Identify which cell holds the provided text, then report its (X, Y) central coordinate. 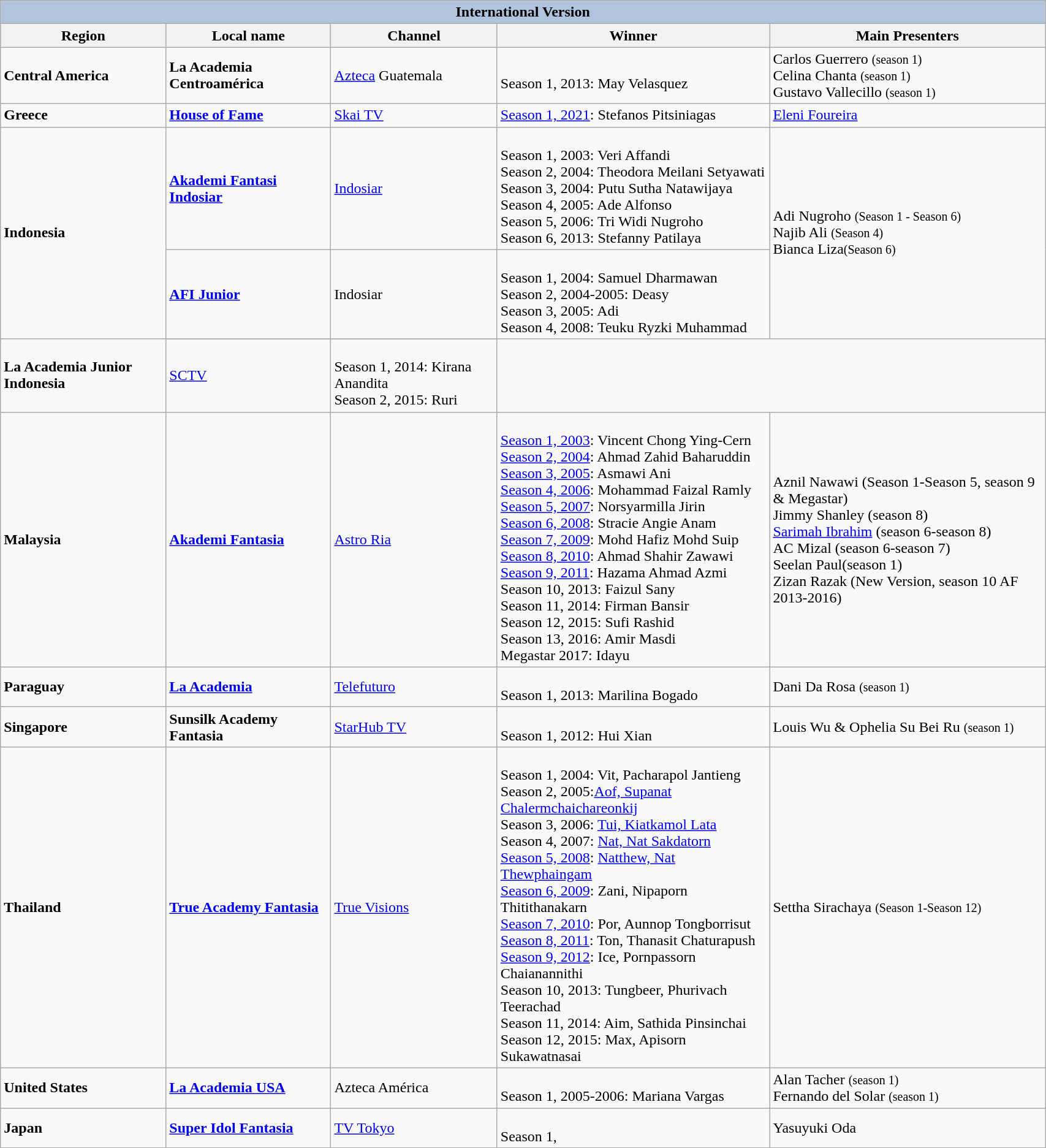
Louis Wu & Ophelia Su Bei Ru (season 1) (908, 727)
La Academia Centroamérica (249, 75)
Azteca América (414, 1087)
International Version (523, 12)
True Visions (414, 907)
Sunsilk Academy Fantasia (249, 727)
Akademi Fantasi Indosiar (249, 188)
Indonesia (83, 233)
Dani Da Rosa (season 1) (908, 686)
Alan Tacher (season 1)Fernando del Solar (season 1) (908, 1087)
Main Presenters (908, 36)
Season 1, 2014: Kirana AnanditaSeason 2, 2015: Ruri (414, 375)
Greece (83, 115)
Akademi Fantasia (249, 539)
Super Idol Fantasia (249, 1128)
Settha Sirachaya (Season 1-Season 12) (908, 907)
Winner (634, 36)
Local name (249, 36)
Japan (83, 1128)
House of Fame (249, 115)
Season 1, 2021: Stefanos Pitsiniagas (634, 115)
Channel (414, 36)
SCTV (249, 375)
Season 1, 2004: Samuel DharmawanSeason 2, 2004-2005: Deasy Season 3, 2005: AdiSeason 4, 2008: Teuku Ryzki Muhammad (634, 294)
Season 1, (634, 1128)
Paraguay (83, 686)
La Academia (249, 686)
AFI Junior (249, 294)
Eleni Foureira (908, 115)
TV Tokyo (414, 1128)
United States (83, 1087)
StarHub TV (414, 727)
Carlos Guerrero (season 1)Celina Chanta (season 1)Gustavo Vallecillo (season 1) (908, 75)
Season 1, 2013: May Velasquez (634, 75)
True Academy Fantasia (249, 907)
Season 1, 2013: Marilina Bogado (634, 686)
Region (83, 36)
Telefuturo (414, 686)
Adi Nugroho (Season 1 - Season 6)Najib Ali (Season 4)Bianca Liza(Season 6) (908, 233)
La Academia Junior Indonesia (83, 375)
Astro Ria (414, 539)
Thailand (83, 907)
Azteca Guatemala (414, 75)
Singapore (83, 727)
La Academia USA (249, 1087)
Malaysia (83, 539)
Central America (83, 75)
Skai TV (414, 115)
Season 1, 2005-2006: Mariana Vargas (634, 1087)
Yasuyuki Oda (908, 1128)
Season 1, 2012: Hui Xian (634, 727)
